Provide the (X, Y) coordinate of the cell's center where the given text is located.  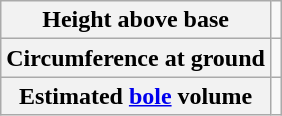
Circumference at ground (136, 58)
Estimated bole volume (136, 96)
Height above base (136, 20)
